Search for the cell housing the specified text and yield its (X, Y) center coordinate. 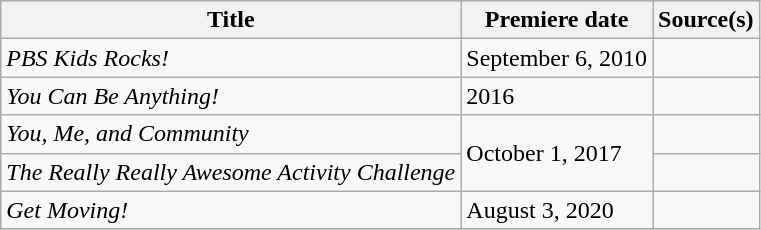
October 1, 2017 (557, 153)
Get Moving! (231, 210)
2016 (557, 96)
Premiere date (557, 20)
September 6, 2010 (557, 58)
You Can Be Anything! (231, 96)
The Really Really Awesome Activity Challenge (231, 172)
You, Me, and Community (231, 134)
Source(s) (706, 20)
Title (231, 20)
PBS Kids Rocks! (231, 58)
August 3, 2020 (557, 210)
